From the cell containing the given text, extract its center point as (x, y) coordinate. 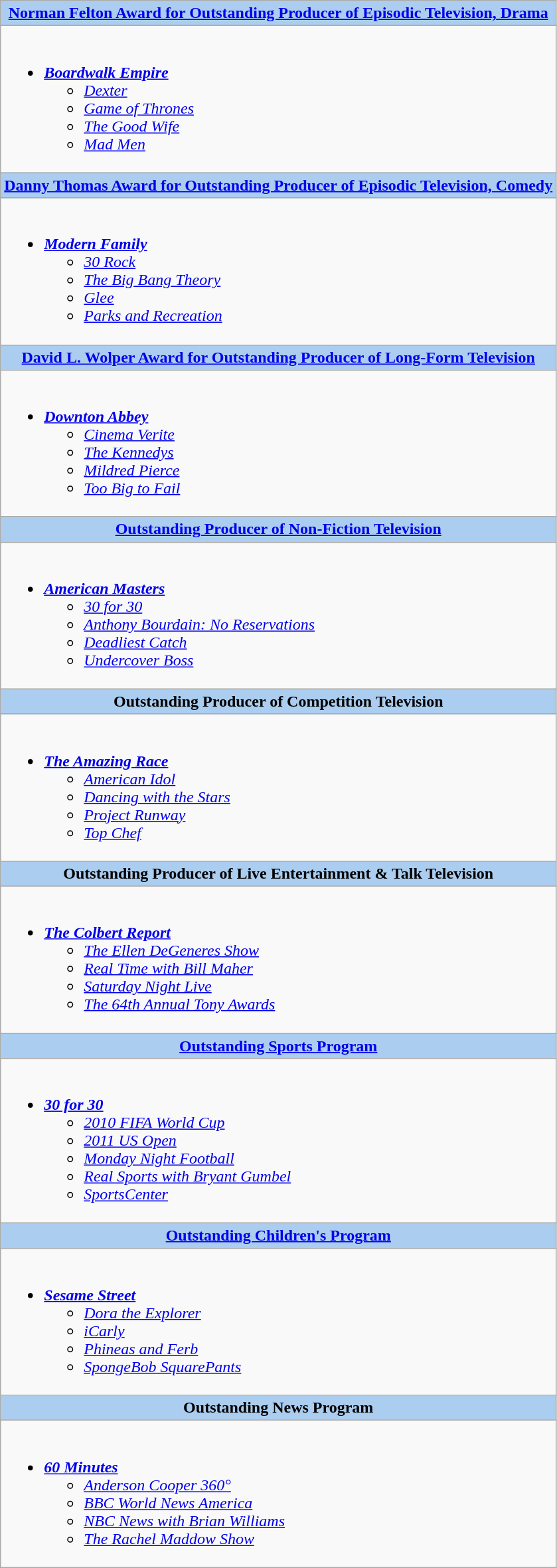
The Amazing RaceAmerican IdolDancing with the StarsProject RunwayTop Chef (279, 788)
Outstanding Producer of Live Entertainment & Talk Television (279, 873)
Outstanding Sports Program (279, 1046)
Modern Family30 RockThe Big Bang TheoryGleeParks and Recreation (279, 271)
30 for 302010 FIFA World Cup2011 US OpenMonday Night FootballReal Sports with Bryant GumbelSportsCenter (279, 1141)
60 MinutesAnderson Cooper 360°BBC World News AmericaNBC News with Brian WilliamsThe Rachel Maddow Show (279, 1494)
David L. Wolper Award for Outstanding Producer of Long-Form Television (279, 357)
Outstanding Producer of Competition Television (279, 701)
Outstanding News Program (279, 1408)
Outstanding Children's Program (279, 1236)
Boardwalk EmpireDexterGame of ThronesThe Good WifeMad Men (279, 100)
Norman Felton Award for Outstanding Producer of Episodic Television, Drama (279, 13)
The Colbert ReportThe Ellen DeGeneres ShowReal Time with Bill MaherSaturday Night LiveThe 64th Annual Tony Awards (279, 959)
Sesame StreetDora the ExploreriCarlyPhineas and FerbSpongeBob SquarePants (279, 1322)
American Masters30 for 30Anthony Bourdain: No ReservationsDeadliest CatchUndercover Boss (279, 615)
Outstanding Producer of Non-Fiction Television (279, 529)
Danny Thomas Award for Outstanding Producer of Episodic Television, Comedy (279, 185)
Downton AbbeyCinema VeriteThe KennedysMildred PierceToo Big to Fail (279, 444)
